Find where the given text appears and provide that cell's center as [x, y] coordinate. 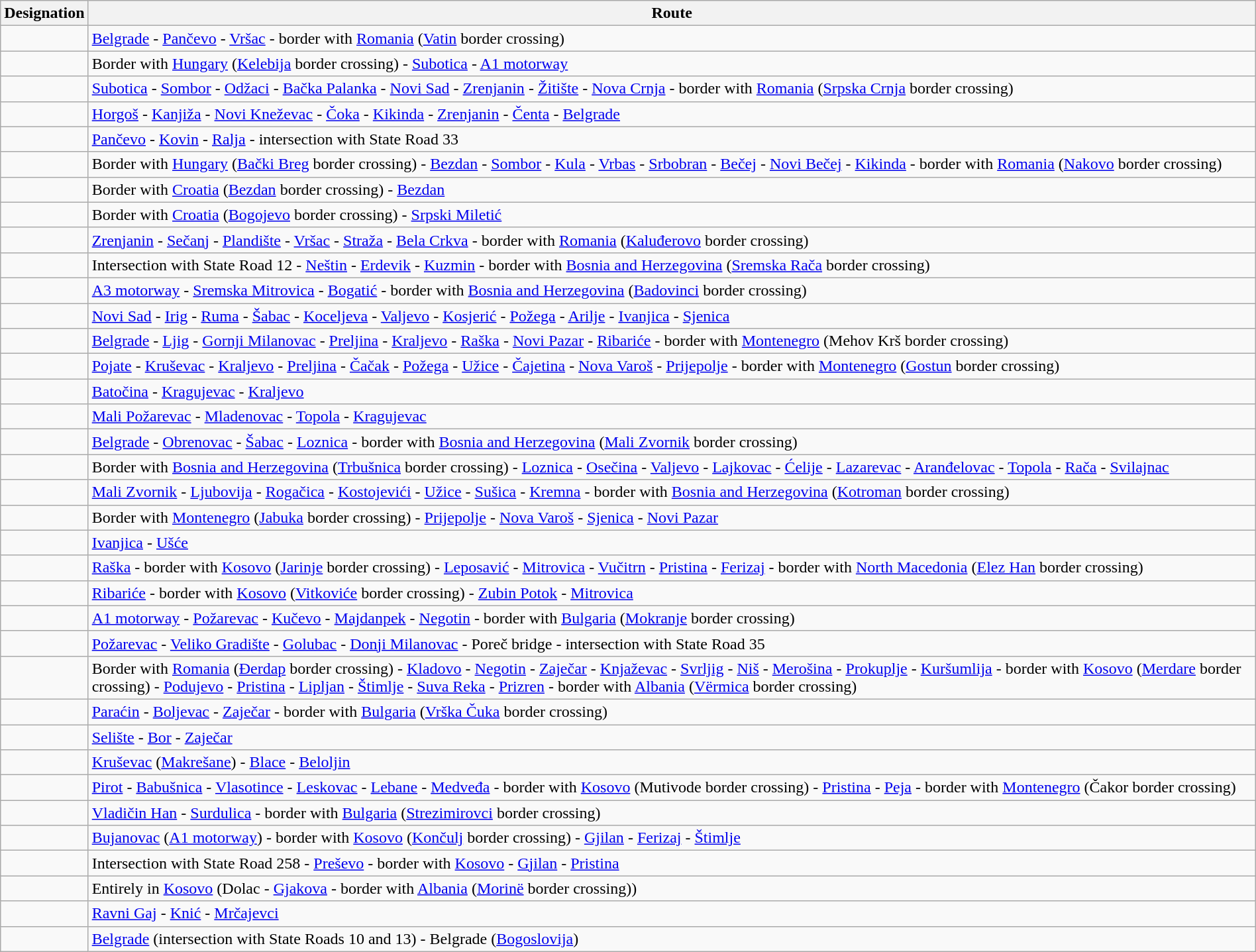
Ravni Gaj - Knić - Mrčajevci [672, 914]
Subotica - Sombor - Odžaci - Bačka Palanka - Novi Sad - Zrenjanin - Žitište - Nova Crnja - border with Romania (Srpska Crnja border crossing) [672, 89]
Mali Požarevac - Mladenovac - Topola - Kragujevac [672, 417]
Horgoš - Kanjiža - Novi Kneževac - Čoka - Kikinda - Zrenjanin - Čenta - Belgrade [672, 114]
Mali Zvornik - Ljubovija - Rogačica - Kostojevići - Užice - Sušica - Kremna - border with Bosnia and Herzegovina (Kotroman border crossing) [672, 492]
Batočina - Kragujevac - Kraljevo [672, 392]
Belgrade - Obrenovac - Šabac - Loznica - border with Bosnia and Herzegovina (Mali Zvornik border crossing) [672, 442]
Border with Croatia (Bogojevo border crossing) - Srpski Miletić [672, 215]
Belgrade - Pančevo - Vršac - border with Romania (Vatin border crossing) [672, 38]
Ivanjica - Ušće [672, 543]
A1 motorway - Požarevac - Kučevo - Majdanpek - Negotin - border with Bulgaria (Mokranje border crossing) [672, 618]
Ribariće - border with Kosovo (Vitkoviće border crossing) - Zubin Potok - Mitrovica [672, 593]
Border with Hungary (Kelebija border crossing) - Subotica - A1 motorway [672, 64]
Požarevac - Veliko Gradište - Golubac - Donji Milanovac - Poreč bridge - intersection with State Road 35 [672, 643]
Border with Montenegro (Jabuka border crossing) - Prijepolje - Nova Varoš - Sjenica - Novi Pazar [672, 517]
Intersection with State Road 258 - Preševo - border with Kosovo - Gjilan - Pristina [672, 863]
Intersection with State Road 12 - Neštin - Erdevik - Kuzmin - border with Bosnia and Herzegovina (Sremska Rača border crossing) [672, 265]
Bujanovac (A1 motorway) - border with Kosovo (Končulj border crossing) - Gjilan - Ferizaj - Štimlje [672, 838]
Designation [44, 13]
Paraćin - Boljevac - Zaječar - border with Bulgaria (Vrška Čuka border crossing) [672, 712]
Belgrade - Ljig - Gornji Milanovac - Preljina - Kraljevo - Raška - Novi Pazar - Ribariće - border with Montenegro (Mehov Krš border crossing) [672, 341]
Route [672, 13]
Kruševac (Makrešane) - Blace - Beloljin [672, 763]
Border with Croatia (Bezdan border crossing) - Bezdan [672, 189]
Zrenjanin - Sečanj - Plandište - Vršac - Straža - Bela Crkva - border with Romania (Kaluđerovo border crossing) [672, 240]
Vladičin Han - Surdulica - border with Bulgaria (Strezimirovci border crossing) [672, 813]
Selište - Bor - Zaječar [672, 737]
Entirely in Kosovo (Dolac - Gjakova - border with Albania (Morinë border crossing)) [672, 888]
Belgrade (intersection with State Roads 10 and 13) - Belgrade (Bogoslovija) [672, 939]
A3 motorway - Sremska Mitrovica - Bogatić - border with Bosnia and Herzegovina (Badovinci border crossing) [672, 290]
Pančevo - Kovin - Ralja - intersection with State Road 33 [672, 139]
Novi Sad - Irig - Ruma - Šabac - Koceljeva - Valjevo - Kosjerić - Požega - Arilje - Ivanjica - Sjenica [672, 316]
